Extract the [X, Y] coordinate from the center of the cell holding the provided text.  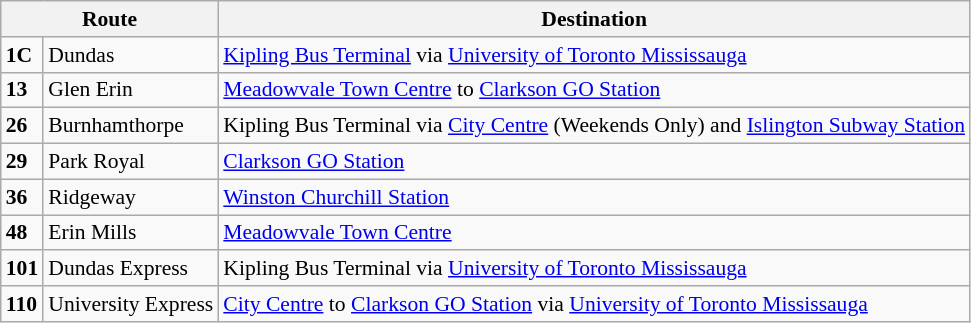
36 [22, 197]
Route [110, 19]
Clarkson GO Station [594, 162]
Ridgeway [130, 197]
Kipling Bus Terminal via City Centre (Weekends Only) and Islington Subway Station [594, 126]
13 [22, 90]
101 [22, 269]
Meadowvale Town Centre [594, 233]
Burnhamthorpe [130, 126]
City Centre to Clarkson GO Station via University of Toronto Mississauga [594, 304]
1C [22, 55]
26 [22, 126]
Destination [594, 19]
Park Royal [130, 162]
110 [22, 304]
Dundas [130, 55]
Dundas Express [130, 269]
Winston Churchill Station [594, 197]
Meadowvale Town Centre to Clarkson GO Station [594, 90]
48 [22, 233]
Glen Erin [130, 90]
29 [22, 162]
Erin Mills [130, 233]
University Express [130, 304]
